Detect which cell encompasses the target text, then output its (X, Y) center coordinate. 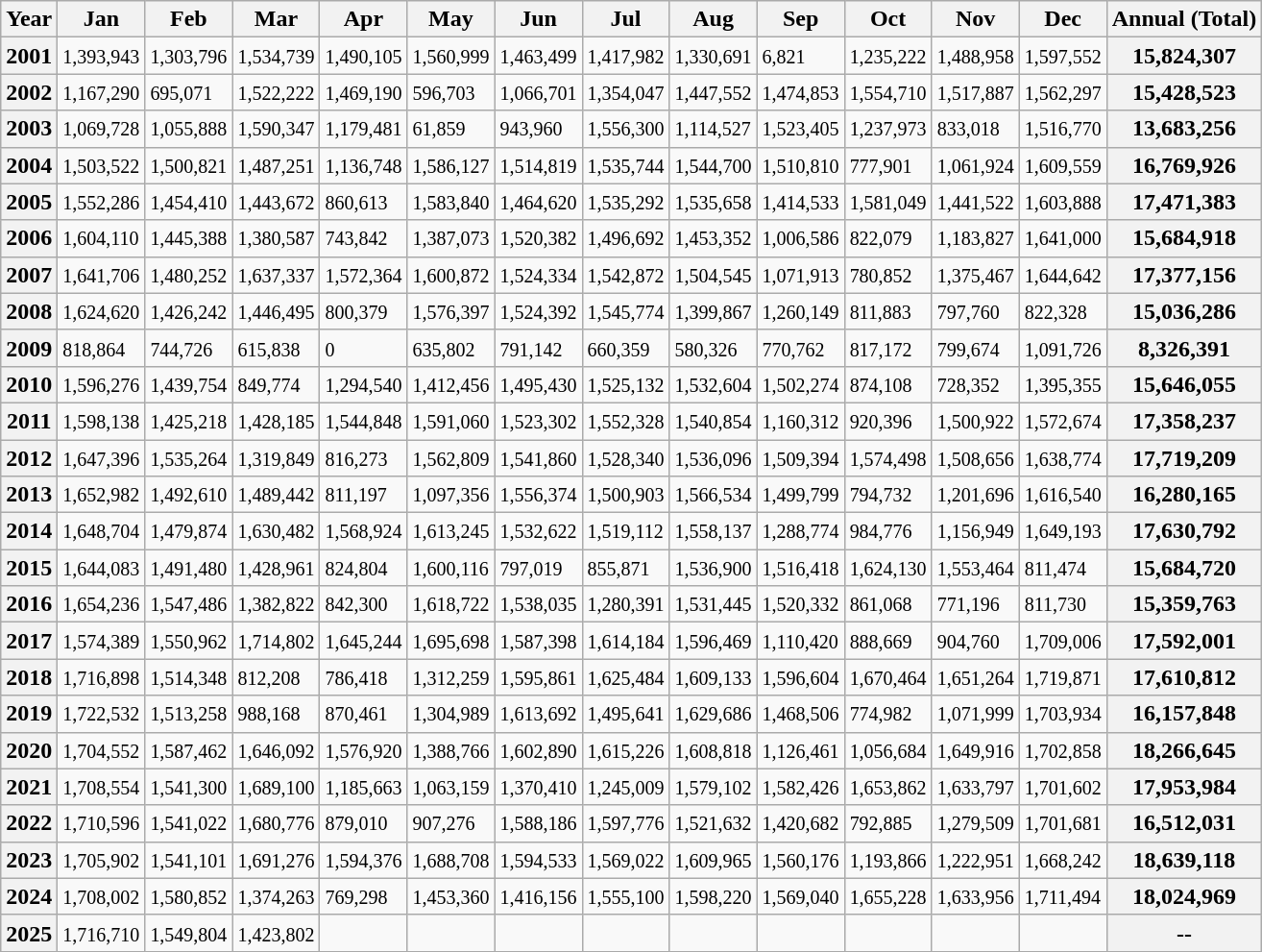
1,156,949 (976, 531)
2002 (29, 92)
1,395,355 (1062, 384)
1,066,701 (538, 92)
1,591,060 (451, 421)
1,540,854 (713, 421)
811,474 (1062, 568)
1,330,691 (713, 56)
1,569,022 (626, 860)
824,804 (363, 568)
812,208 (277, 677)
1,581,049 (887, 202)
800,379 (363, 311)
1,523,302 (538, 421)
8,326,391 (1184, 348)
1,280,391 (626, 604)
1,387,073 (451, 238)
1,644,642 (1062, 275)
1,668,242 (1062, 860)
15,646,055 (1184, 384)
1,541,860 (538, 458)
17,630,792 (1184, 531)
2003 (29, 129)
17,953,984 (1184, 787)
1,587,398 (538, 641)
770,762 (801, 348)
1,554,710 (887, 92)
Jul (626, 19)
1,545,774 (626, 311)
1,523,405 (801, 129)
2017 (29, 641)
1,541,300 (188, 787)
1,531,445 (713, 604)
1,091,726 (1062, 348)
1,487,251 (277, 165)
15,684,720 (1184, 568)
0 (363, 348)
1,638,774 (1062, 458)
1,319,849 (277, 458)
1,572,674 (1062, 421)
1,596,276 (102, 384)
580,326 (713, 348)
18,024,969 (1184, 896)
1,641,706 (102, 275)
1,502,274 (801, 384)
1,553,464 (976, 568)
1,380,587 (277, 238)
1,552,286 (102, 202)
18,266,645 (1184, 750)
1,613,245 (451, 531)
1,441,522 (976, 202)
1,370,410 (538, 787)
-- (1184, 933)
635,802 (451, 348)
1,576,920 (363, 750)
817,172 (887, 348)
2024 (29, 896)
2018 (29, 677)
1,304,989 (451, 714)
1,535,292 (626, 202)
16,512,031 (1184, 823)
1,711,494 (1062, 896)
1,114,527 (713, 129)
1,446,495 (277, 311)
1,479,874 (188, 531)
1,522,222 (277, 92)
1,579,102 (713, 787)
Oct (887, 19)
1,719,871 (1062, 677)
17,592,001 (1184, 641)
1,536,096 (713, 458)
1,541,022 (188, 823)
1,528,340 (626, 458)
Feb (188, 19)
1,594,376 (363, 860)
1,613,692 (538, 714)
1,547,486 (188, 604)
1,496,692 (626, 238)
1,382,822 (277, 604)
1,648,704 (102, 531)
1,708,002 (102, 896)
1,167,290 (102, 92)
769,298 (363, 896)
1,549,804 (188, 933)
797,760 (976, 311)
1,670,464 (887, 677)
1,704,552 (102, 750)
1,714,802 (277, 641)
61,859 (451, 129)
1,542,872 (626, 275)
17,471,383 (1184, 202)
1,568,924 (363, 531)
1,688,708 (451, 860)
1,680,776 (277, 823)
1,260,149 (801, 311)
797,019 (538, 568)
1,489,442 (277, 495)
1,516,418 (801, 568)
833,018 (976, 129)
1,520,382 (538, 238)
1,222,951 (976, 860)
1,624,620 (102, 311)
1,651,264 (976, 677)
1,708,554 (102, 787)
1,193,866 (887, 860)
1,633,956 (976, 896)
1,649,916 (976, 750)
1,500,903 (626, 495)
1,644,083 (102, 568)
18,639,118 (1184, 860)
1,614,184 (626, 641)
861,068 (887, 604)
1,179,481 (363, 129)
1,464,620 (538, 202)
1,598,138 (102, 421)
1,600,116 (451, 568)
1,641,000 (1062, 238)
1,595,861 (538, 677)
Mar (277, 19)
1,646,092 (277, 750)
1,488,958 (976, 56)
Apr (363, 19)
1,454,410 (188, 202)
874,108 (887, 384)
1,480,252 (188, 275)
2022 (29, 823)
1,600,872 (451, 275)
1,654,236 (102, 604)
Aug (713, 19)
743,842 (363, 238)
695,071 (188, 92)
1,006,586 (801, 238)
1,055,888 (188, 129)
1,596,604 (801, 677)
777,901 (887, 165)
1,469,190 (363, 92)
1,509,394 (801, 458)
1,417,982 (626, 56)
1,629,686 (713, 714)
1,598,220 (713, 896)
1,183,827 (976, 238)
818,864 (102, 348)
15,036,286 (1184, 311)
1,510,810 (801, 165)
1,566,534 (713, 495)
780,852 (887, 275)
May (451, 19)
1,160,312 (801, 421)
Dec (1062, 19)
2015 (29, 568)
1,500,922 (976, 421)
1,597,776 (626, 823)
Jun (538, 19)
1,689,100 (277, 787)
1,716,898 (102, 677)
1,513,258 (188, 714)
1,303,796 (188, 56)
17,610,812 (1184, 677)
1,439,754 (188, 384)
1,495,430 (538, 384)
2023 (29, 860)
2006 (29, 238)
1,279,509 (976, 823)
2025 (29, 933)
1,652,982 (102, 495)
1,558,137 (713, 531)
1,562,809 (451, 458)
1,586,127 (451, 165)
1,633,797 (976, 787)
1,587,462 (188, 750)
1,705,902 (102, 860)
1,412,456 (451, 384)
1,136,748 (363, 165)
2009 (29, 348)
1,716,710 (102, 933)
1,126,461 (801, 750)
1,701,681 (1062, 823)
6,821 (801, 56)
2011 (29, 421)
1,615,226 (626, 750)
1,556,300 (626, 129)
1,426,242 (188, 311)
849,774 (277, 384)
1,288,774 (801, 531)
870,461 (363, 714)
1,722,532 (102, 714)
1,491,480 (188, 568)
Jan (102, 19)
1,374,263 (277, 896)
943,960 (538, 129)
1,583,840 (451, 202)
2010 (29, 384)
1,514,348 (188, 677)
1,552,328 (626, 421)
1,536,900 (713, 568)
792,885 (887, 823)
1,618,722 (451, 604)
1,655,228 (887, 896)
1,453,352 (713, 238)
1,574,498 (887, 458)
1,550,962 (188, 641)
860,613 (363, 202)
1,702,858 (1062, 750)
1,517,887 (976, 92)
1,609,965 (713, 860)
1,556,374 (538, 495)
811,883 (887, 311)
615,838 (277, 348)
1,468,506 (801, 714)
822,328 (1062, 311)
1,495,641 (626, 714)
816,273 (363, 458)
1,500,821 (188, 165)
1,538,035 (538, 604)
744,726 (188, 348)
1,609,559 (1062, 165)
1,590,347 (277, 129)
1,445,388 (188, 238)
1,608,818 (713, 750)
1,503,522 (102, 165)
1,185,663 (363, 787)
1,555,100 (626, 896)
2013 (29, 495)
1,653,862 (887, 787)
1,602,890 (538, 750)
1,235,222 (887, 56)
1,499,799 (801, 495)
1,490,105 (363, 56)
1,609,133 (713, 677)
2004 (29, 165)
1,588,186 (538, 823)
1,691,276 (277, 860)
1,637,337 (277, 275)
1,604,110 (102, 238)
Year (29, 19)
799,674 (976, 348)
1,514,819 (538, 165)
16,280,165 (1184, 495)
1,416,156 (538, 896)
1,071,913 (801, 275)
Sep (801, 19)
1,056,684 (887, 750)
1,701,602 (1062, 787)
596,703 (451, 92)
791,142 (538, 348)
1,594,533 (538, 860)
879,010 (363, 823)
1,071,999 (976, 714)
1,535,744 (626, 165)
1,582,426 (801, 787)
Annual (Total) (1184, 19)
771,196 (976, 604)
1,388,766 (451, 750)
15,684,918 (1184, 238)
1,294,540 (363, 384)
1,603,888 (1062, 202)
2021 (29, 787)
15,359,763 (1184, 604)
1,524,334 (538, 275)
1,541,101 (188, 860)
1,703,934 (1062, 714)
1,399,867 (713, 311)
2020 (29, 750)
15,824,307 (1184, 56)
1,630,482 (277, 531)
1,535,658 (713, 202)
822,079 (887, 238)
786,418 (363, 677)
1,645,244 (363, 641)
1,375,467 (976, 275)
Nov (976, 19)
1,063,159 (451, 787)
1,237,973 (887, 129)
774,982 (887, 714)
1,562,297 (1062, 92)
1,110,420 (801, 641)
16,769,926 (1184, 165)
1,534,739 (277, 56)
1,532,622 (538, 531)
1,525,132 (626, 384)
1,504,545 (713, 275)
1,574,389 (102, 641)
2012 (29, 458)
1,597,552 (1062, 56)
1,447,552 (713, 92)
1,428,185 (277, 421)
904,760 (976, 641)
1,393,943 (102, 56)
1,428,961 (277, 568)
1,474,853 (801, 92)
988,168 (277, 714)
2008 (29, 311)
1,519,112 (626, 531)
1,709,006 (1062, 641)
842,300 (363, 604)
2005 (29, 202)
1,312,259 (451, 677)
17,377,156 (1184, 275)
1,463,499 (538, 56)
1,521,632 (713, 823)
1,572,364 (363, 275)
1,420,682 (801, 823)
1,443,672 (277, 202)
888,669 (887, 641)
1,624,130 (887, 568)
1,453,360 (451, 896)
1,097,356 (451, 495)
794,732 (887, 495)
660,359 (626, 348)
17,719,209 (1184, 458)
811,197 (363, 495)
1,201,696 (976, 495)
811,730 (1062, 604)
1,425,218 (188, 421)
2001 (29, 56)
1,647,396 (102, 458)
13,683,256 (1184, 129)
1,524,392 (538, 311)
1,061,924 (976, 165)
2007 (29, 275)
1,414,533 (801, 202)
1,560,999 (451, 56)
2016 (29, 604)
907,276 (451, 823)
1,649,193 (1062, 531)
1,576,397 (451, 311)
855,871 (626, 568)
1,616,540 (1062, 495)
920,396 (887, 421)
1,695,698 (451, 641)
17,358,237 (1184, 421)
1,245,009 (626, 787)
1,544,700 (713, 165)
16,157,848 (1184, 714)
1,569,040 (801, 896)
1,544,848 (363, 421)
1,423,802 (277, 933)
1,508,656 (976, 458)
1,535,264 (188, 458)
1,492,610 (188, 495)
1,596,469 (713, 641)
1,532,604 (713, 384)
984,776 (887, 531)
728,352 (976, 384)
1,516,770 (1062, 129)
1,710,596 (102, 823)
1,069,728 (102, 129)
1,520,332 (801, 604)
1,625,484 (626, 677)
2019 (29, 714)
1,580,852 (188, 896)
15,428,523 (1184, 92)
2014 (29, 531)
1,354,047 (626, 92)
1,560,176 (801, 860)
